Capture the cell that displays the provided text and extract its (X, Y) central coordinate. 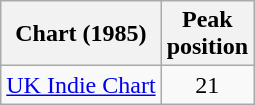
Chart (1985) (81, 34)
Peakposition (207, 34)
21 (207, 85)
UK Indie Chart (81, 85)
